Output the [x, y] coordinate of the center of the cell containing the given text.  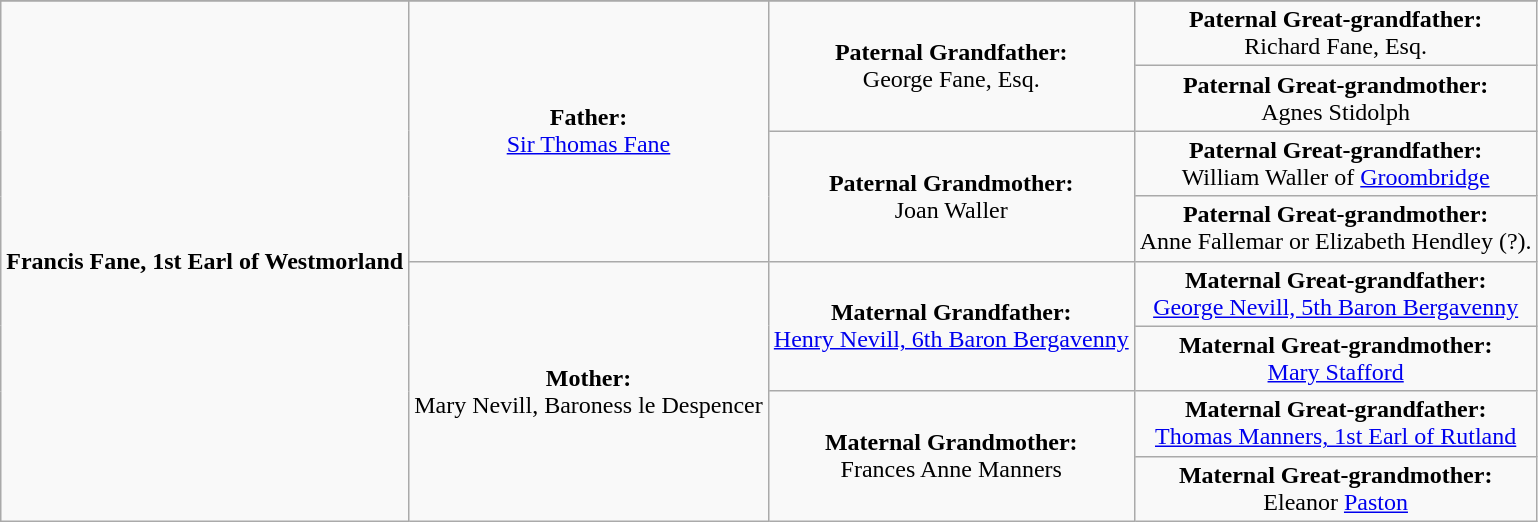
Maternal Great-grandfather:George Nevill, 5th Baron Bergavenny [1336, 294]
Father:Sir Thomas Fane [589, 131]
Maternal Great-grandmother:Mary Stafford [1336, 358]
Francis Fane, 1st Earl of Westmorland [205, 261]
Paternal Great-grandmother:Agnes Stidolph [1336, 98]
Mother:Mary Nevill, Baroness le Despencer [589, 391]
Maternal Great-grandfather:Thomas Manners, 1st Earl of Rutland [1336, 424]
Maternal Grandmother:Frances Anne Manners [951, 456]
Paternal Grandfather:George Fane, Esq. [951, 66]
Maternal Great-grandmother:Eleanor Paston [1336, 488]
Paternal Great-grandfather:Richard Fane, Esq. [1336, 34]
Paternal Great-grandmother:Anne Fallemar or Elizabeth Hendley (?). [1336, 228]
Maternal Grandfather:Henry Nevill, 6th Baron Bergavenny [951, 326]
Paternal Great-grandfather:William Waller of Groombridge [1336, 164]
Paternal Grandmother:Joan Waller [951, 196]
